Find where the given text appears and provide that cell's center as (x, y) coordinate. 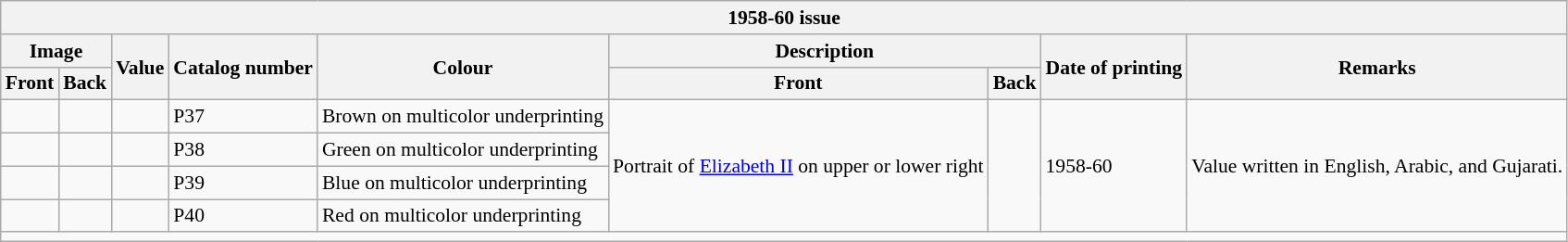
Blue on multicolor underprinting (463, 183)
P37 (243, 117)
1958-60 (1114, 166)
Red on multicolor underprinting (463, 216)
Image (56, 51)
Portrait of Elizabeth II on upper or lower right (798, 166)
Value (140, 67)
Brown on multicolor underprinting (463, 117)
P40 (243, 216)
1958-60 issue (785, 18)
Colour (463, 67)
Green on multicolor underprinting (463, 150)
Date of printing (1114, 67)
Catalog number (243, 67)
Remarks (1377, 67)
Description (824, 51)
Value written in English, Arabic, and Gujarati. (1377, 166)
P39 (243, 183)
P38 (243, 150)
